From the cell containing the given text, extract its center point as [x, y] coordinate. 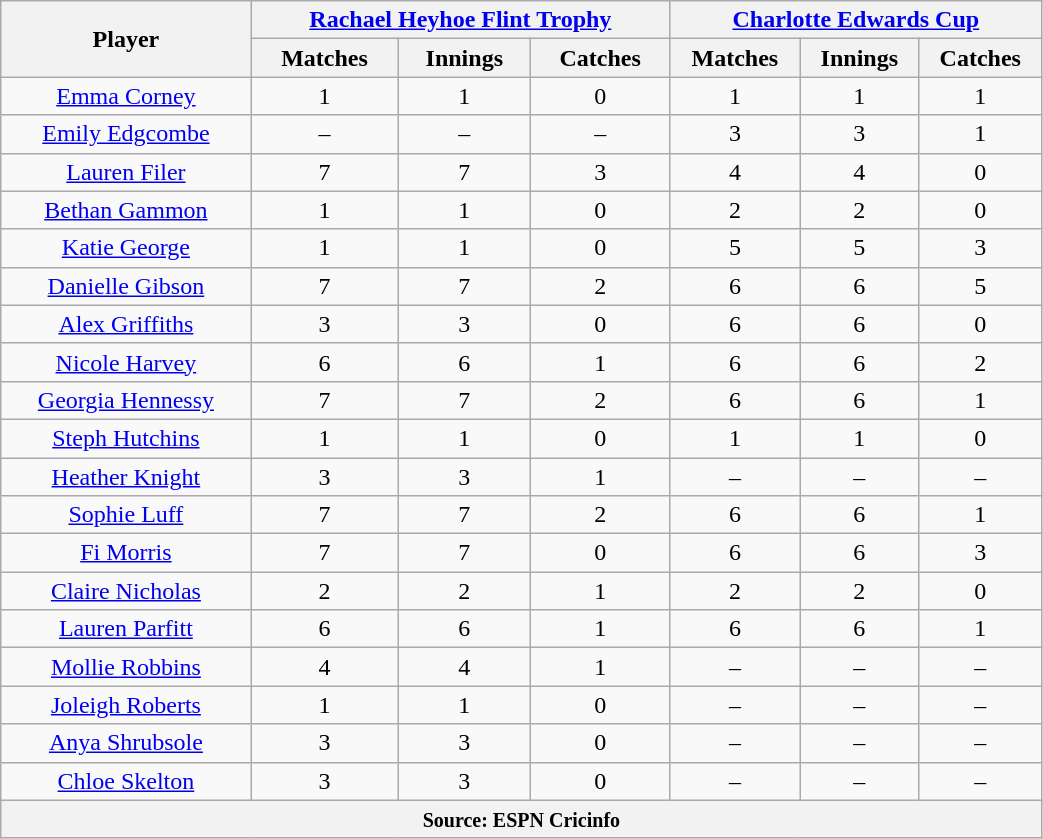
Steph Hutchins [126, 438]
Katie George [126, 248]
Danielle Gibson [126, 286]
Fi Morris [126, 553]
Player [126, 39]
Mollie Robbins [126, 667]
Emma Corney [126, 96]
Alex Griffiths [126, 324]
Lauren Filer [126, 172]
Nicole Harvey [126, 362]
Charlotte Edwards Cup [856, 20]
Heather Knight [126, 477]
Source: ESPN Cricinfo [522, 819]
Joleigh Roberts [126, 705]
Anya Shrubsole [126, 743]
Georgia Hennessy [126, 400]
Claire Nicholas [126, 591]
Lauren Parfitt [126, 629]
Sophie Luff [126, 515]
Rachael Heyhoe Flint Trophy [460, 20]
Emily Edgcombe [126, 134]
Chloe Skelton [126, 781]
Bethan Gammon [126, 210]
